Pinpoint the cell where the given text exists, returning its [X, Y] midpoint coordinate. 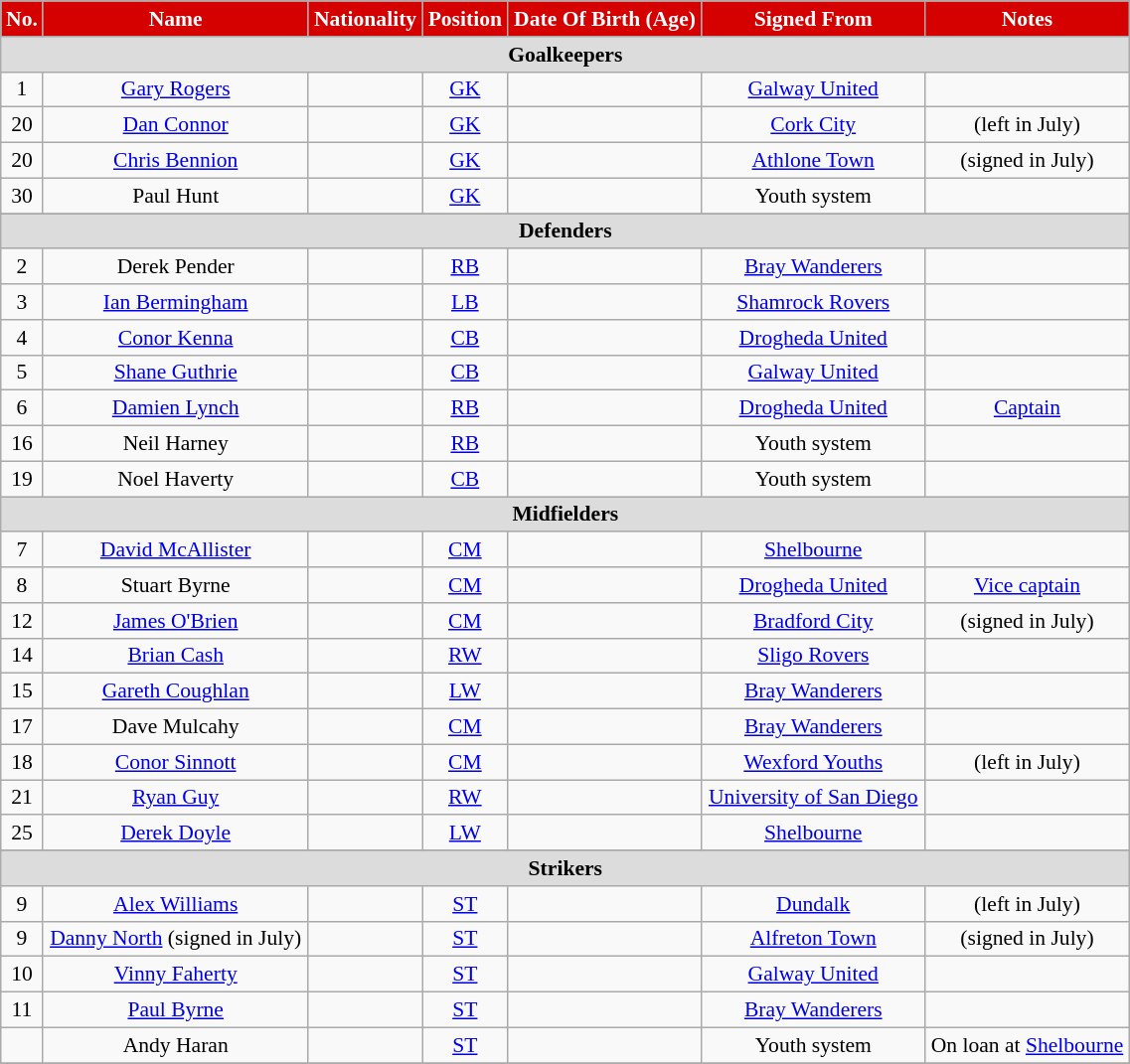
Position [465, 19]
Conor Kenna [175, 338]
Chris Bennion [175, 161]
Noel Haverty [175, 479]
18 [22, 762]
Wexford Youths [813, 762]
21 [22, 798]
Vice captain [1028, 585]
Notes [1028, 19]
Sligo Rovers [813, 656]
Damien Lynch [175, 408]
Derek Doyle [175, 834]
Athlone Town [813, 161]
2 [22, 267]
Date Of Birth (Age) [605, 19]
Paul Hunt [175, 196]
1 [22, 89]
Derek Pender [175, 267]
Shamrock Rovers [813, 302]
19 [22, 479]
Signed From [813, 19]
14 [22, 656]
Defenders [565, 231]
11 [22, 1010]
Name [175, 19]
Goalkeepers [565, 55]
University of San Diego [813, 798]
LB [465, 302]
Alex Williams [175, 904]
James O'Brien [175, 621]
8 [22, 585]
10 [22, 975]
Alfreton Town [813, 939]
5 [22, 373]
Vinny Faherty [175, 975]
15 [22, 691]
3 [22, 302]
Ryan Guy [175, 798]
Shane Guthrie [175, 373]
Midfielders [565, 515]
Neil Harney [175, 444]
Cork City [813, 125]
25 [22, 834]
Gareth Coughlan [175, 691]
Dundalk [813, 904]
Captain [1028, 408]
17 [22, 727]
Conor Sinnott [175, 762]
Stuart Byrne [175, 585]
30 [22, 196]
12 [22, 621]
Brian Cash [175, 656]
David McAllister [175, 550]
6 [22, 408]
16 [22, 444]
Paul Byrne [175, 1010]
4 [22, 338]
On loan at Shelbourne [1028, 1045]
7 [22, 550]
Gary Rogers [175, 89]
Ian Bermingham [175, 302]
Dave Mulcahy [175, 727]
Strikers [565, 868]
Nationality [366, 19]
Andy Haran [175, 1045]
No. [22, 19]
Danny North (signed in July) [175, 939]
Bradford City [813, 621]
Dan Connor [175, 125]
